Extract the [x, y] coordinate from the center of the cell holding the provided text.  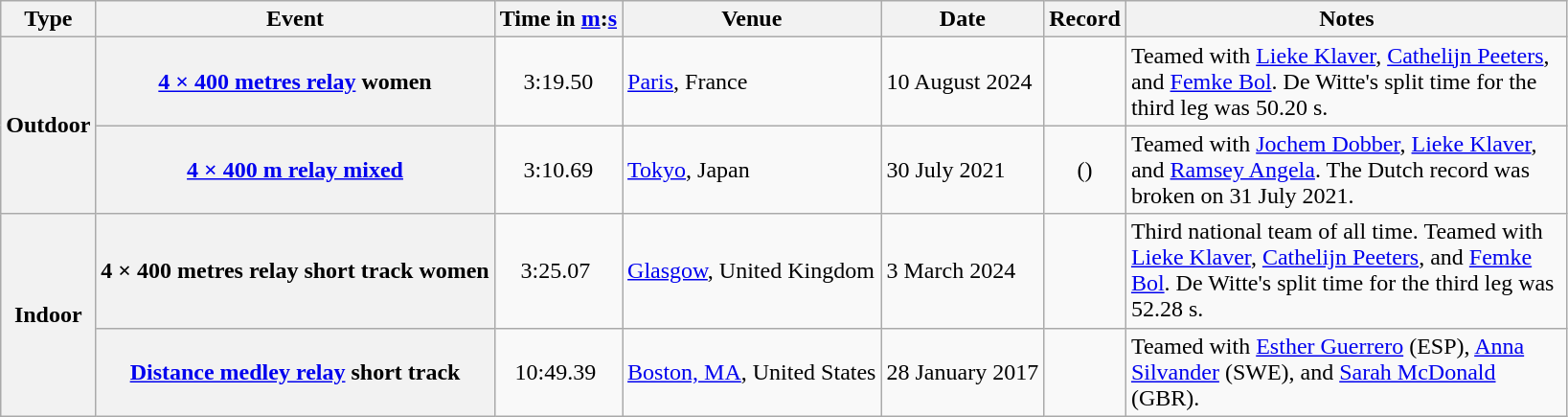
4 × 400 m relay mixed [295, 170]
10:49.39 [557, 372]
3 March 2024 [963, 270]
Third national team of all time. Teamed with Lieke Klaver, Cathelijn Peeters, and Femke Bol. De Witte's split time for the third leg was 52.28 s. [1347, 270]
() [1085, 170]
Date [963, 19]
3:10.69 [557, 170]
10 August 2024 [963, 81]
Teamed with Jochem Dobber, Lieke Klaver, and Ramsey Angela. The Dutch record was broken on 31 July 2021. [1347, 170]
Boston, MA, United States [752, 372]
Type [48, 19]
4 × 400 metres relay short track women [295, 270]
Indoor [48, 314]
Notes [1347, 19]
28 January 2017 [963, 372]
4 × 400 metres relay women [295, 81]
3:25.07 [557, 270]
3:19.50 [557, 81]
30 July 2021 [963, 170]
Paris, France [752, 81]
Tokyo, Japan [752, 170]
Venue [752, 19]
Record [1085, 19]
Time in m:s [557, 19]
Outdoor [48, 126]
Distance medley relay short track [295, 372]
Teamed with Lieke Klaver, Cathelijn Peeters, and Femke Bol. De Witte's split time for the third leg was 50.20 s. [1347, 81]
Glasgow, United Kingdom [752, 270]
Teamed with Esther Guerrero (ESP), Anna Silvander (SWE), and Sarah McDonald (GBR). [1347, 372]
Event [295, 19]
